Return the (X, Y) coordinate for the center point of the cell that contains the specified text.  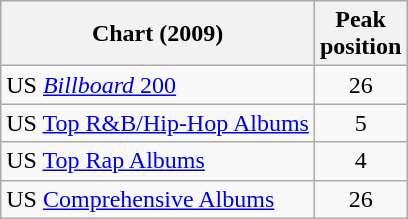
Peakposition (360, 34)
5 (360, 123)
Chart (2009) (158, 34)
US Top Rap Albums (158, 161)
US Top R&B/Hip-Hop Albums (158, 123)
US Comprehensive Albums (158, 199)
4 (360, 161)
US Billboard 200 (158, 85)
